Output the [X, Y] coordinate of the center of the cell containing the given text.  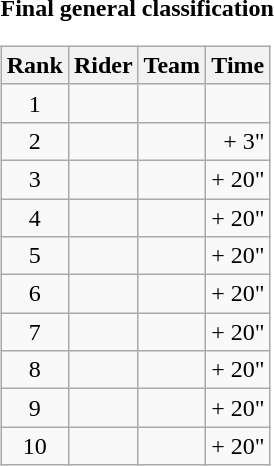
3 [34, 179]
2 [34, 141]
6 [34, 294]
Team [172, 65]
7 [34, 332]
5 [34, 256]
1 [34, 103]
+ 3" [238, 141]
8 [34, 370]
9 [34, 408]
Rider [103, 65]
Rank [34, 65]
4 [34, 217]
Time [238, 65]
10 [34, 446]
